Provide the [x, y] coordinate of the cell's center where the given text is located.  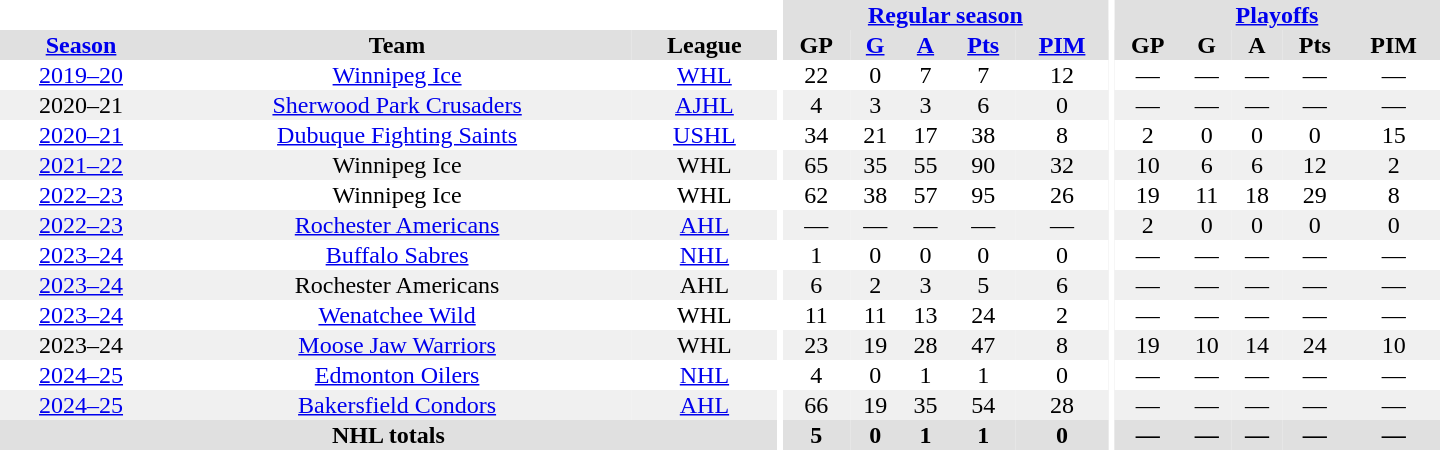
Bakersfield Condors [397, 405]
54 [984, 405]
Season [81, 45]
Wenatchee Wild [397, 315]
AJHL [704, 105]
90 [984, 165]
Dubuque Fighting Saints [397, 135]
Buffalo Sabres [397, 255]
55 [925, 165]
34 [816, 135]
26 [1062, 195]
18 [1257, 195]
13 [925, 315]
32 [1062, 165]
Moose Jaw Warriors [397, 345]
62 [816, 195]
USHL [704, 135]
29 [1314, 195]
17 [925, 135]
League [704, 45]
Edmonton Oilers [397, 375]
23 [816, 345]
57 [925, 195]
65 [816, 165]
14 [1257, 345]
Regular season [945, 15]
95 [984, 195]
2019–20 [81, 75]
21 [875, 135]
Playoffs [1277, 15]
NHL totals [388, 435]
22 [816, 75]
47 [984, 345]
2021–22 [81, 165]
15 [1394, 135]
Team [397, 45]
Sherwood Park Crusaders [397, 105]
66 [816, 405]
